Determine the (X, Y) coordinate at the center of the cell enclosing the given text.  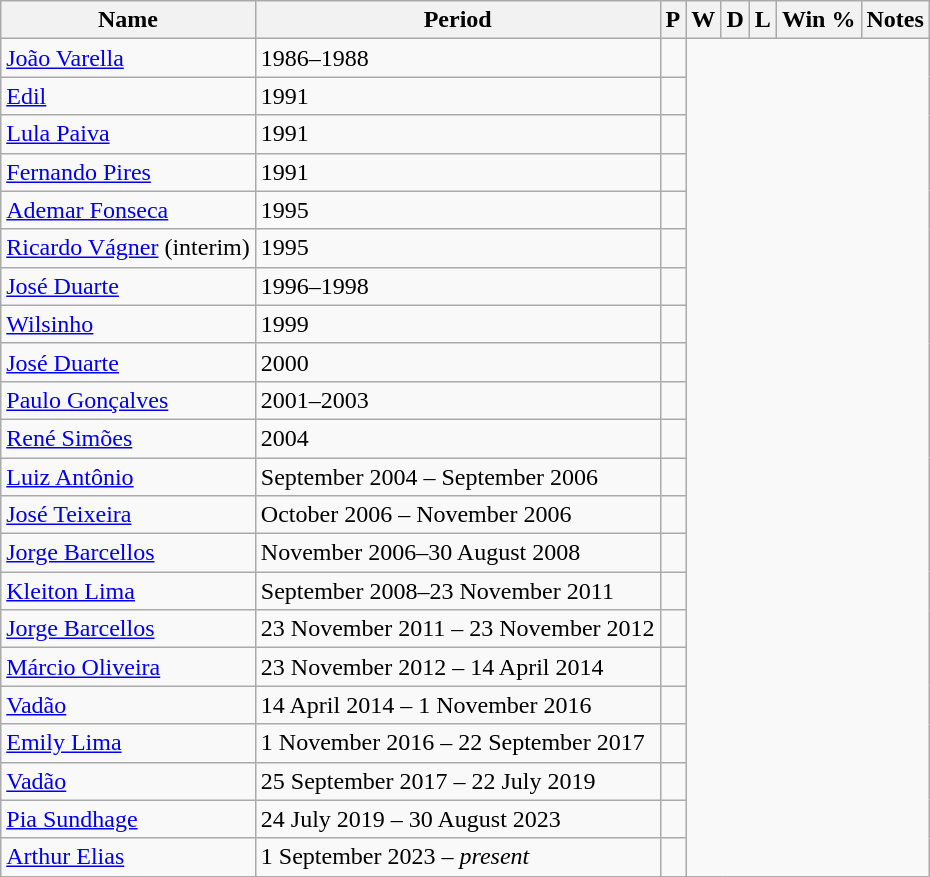
Ademar Fonseca (128, 210)
Márcio Oliveira (128, 667)
23 November 2011 – 23 November 2012 (458, 629)
W (704, 20)
1996–1998 (458, 286)
September 2004 – September 2006 (458, 477)
September 2008–23 November 2011 (458, 591)
1986–1988 (458, 58)
Notes (895, 20)
Paulo Gonçalves (128, 400)
Luiz Antônio (128, 477)
1999 (458, 324)
Lula Paiva (128, 134)
Kleiton Lima (128, 591)
P (673, 20)
José Teixeira (128, 515)
1 November 2016 – 22 September 2017 (458, 743)
Pia Sundhage (128, 819)
2004 (458, 438)
Arthur Elias (128, 857)
D (735, 20)
L (762, 20)
1 September 2023 – present (458, 857)
Edil (128, 96)
Name (128, 20)
Ricardo Vágner (interim) (128, 248)
November 2006–30 August 2008 (458, 553)
25 September 2017 – 22 July 2019 (458, 781)
Emily Lima (128, 743)
Win % (818, 20)
João Varella (128, 58)
René Simões (128, 438)
2001–2003 (458, 400)
Wilsinho (128, 324)
Period (458, 20)
23 November 2012 – 14 April 2014 (458, 667)
24 July 2019 – 30 August 2023 (458, 819)
14 April 2014 – 1 November 2016 (458, 705)
2000 (458, 362)
Fernando Pires (128, 172)
October 2006 – November 2006 (458, 515)
